From the cell containing the given text, extract its center point as [x, y] coordinate. 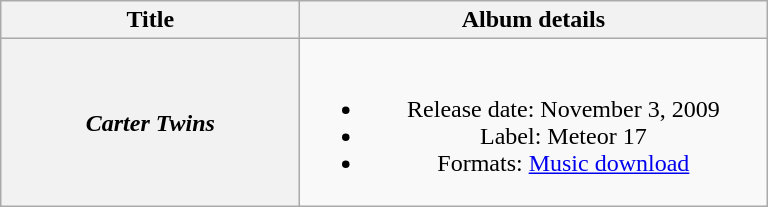
Album details [534, 20]
Release date: November 3, 2009Label: Meteor 17Formats: Music download [534, 122]
Title [150, 20]
Carter Twins [150, 122]
